Provide the [X, Y] coordinate of the cell's center where the given text is located.  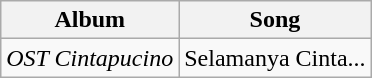
Song [275, 20]
Selamanya Cinta... [275, 58]
Album [90, 20]
OST Cintapucino [90, 58]
